Locate the cell with the specified text and output its [x, y] center coordinate. 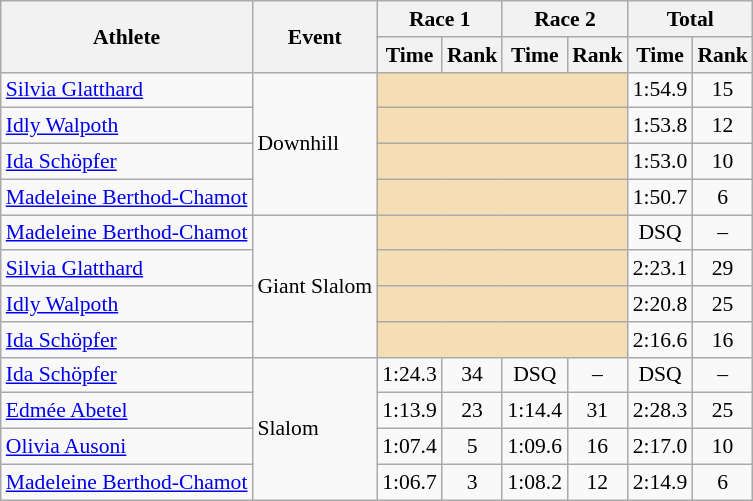
Downhill [314, 143]
31 [598, 411]
2:23.1 [660, 269]
1:07.4 [410, 447]
Total [690, 19]
Giant Slalom [314, 286]
15 [722, 90]
Race 1 [440, 19]
34 [472, 375]
1:54.9 [660, 90]
2:20.8 [660, 304]
2:17.0 [660, 447]
1:08.2 [534, 482]
2:14.9 [660, 482]
3 [472, 482]
2:16.6 [660, 340]
1:53.8 [660, 126]
1:09.6 [534, 447]
1:53.0 [660, 162]
29 [722, 269]
1:14.4 [534, 411]
5 [472, 447]
1:06.7 [410, 482]
Race 2 [564, 19]
1:13.9 [410, 411]
Event [314, 36]
Edmée Abetel [127, 411]
23 [472, 411]
2:28.3 [660, 411]
1:50.7 [660, 197]
Athlete [127, 36]
Olivia Ausoni [127, 447]
Slalom [314, 428]
1:24.3 [410, 375]
